For the text-containing cell, return its midpoint in (x, y) coordinate format. 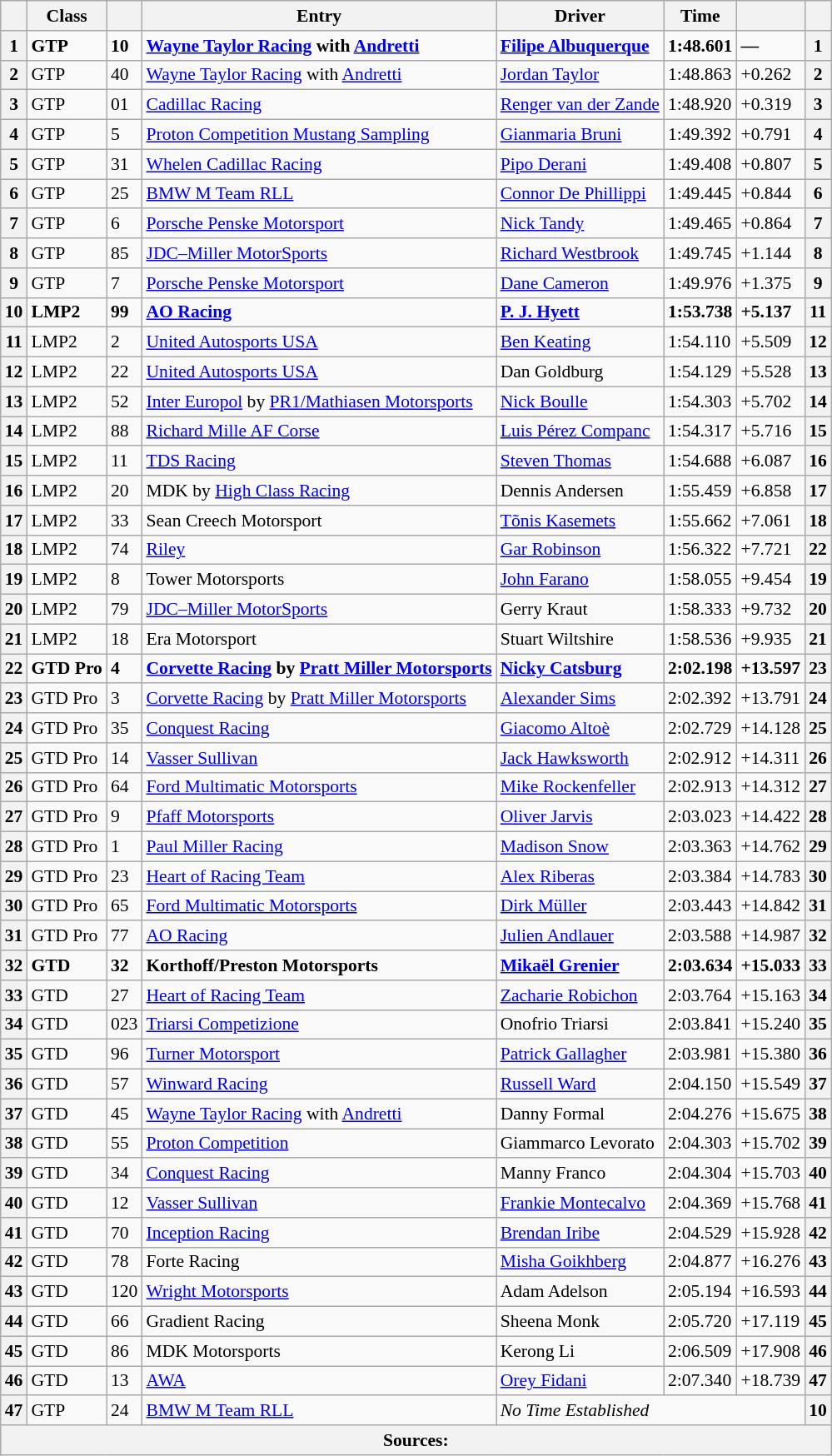
Orey Fidani (580, 1381)
+9.732 (770, 610)
1:54.688 (700, 461)
2:02.729 (700, 728)
+15.033 (770, 965)
— (770, 46)
+5.137 (770, 312)
2:06.509 (700, 1351)
+14.842 (770, 906)
+6.087 (770, 461)
Winward Racing (318, 1085)
+1.375 (770, 283)
+7.061 (770, 521)
1:56.322 (700, 550)
Frankie Montecalvo (580, 1203)
John Farano (580, 580)
Whelen Cadillac Racing (318, 164)
2:07.340 (700, 1381)
Dan Goldburg (580, 372)
88 (125, 431)
Steven Thomas (580, 461)
+15.702 (770, 1144)
+14.311 (770, 758)
Tower Motorsports (318, 580)
Jordan Taylor (580, 75)
70 (125, 1233)
2:02.912 (700, 758)
Onofrio Triarsi (580, 1025)
+15.768 (770, 1203)
74 (125, 550)
Dirk Müller (580, 906)
+0.844 (770, 194)
2:05.720 (700, 1322)
MDK by High Class Racing (318, 491)
TDS Racing (318, 461)
65 (125, 906)
2:04.529 (700, 1233)
Giammarco Levorato (580, 1144)
Danny Formal (580, 1114)
Brendan Iribe (580, 1233)
2:02.198 (700, 669)
Class (67, 16)
Manny Franco (580, 1174)
Ben Keating (580, 342)
Cadillac Racing (318, 105)
Pipo Derani (580, 164)
+15.675 (770, 1114)
Mike Rockenfeller (580, 787)
+18.739 (770, 1381)
2:04.276 (700, 1114)
Dane Cameron (580, 283)
2:04.369 (700, 1203)
64 (125, 787)
2:03.981 (700, 1055)
1:54.110 (700, 342)
Kerong Li (580, 1351)
Dennis Andersen (580, 491)
1:58.536 (700, 639)
+7.721 (770, 550)
Era Motorsport (318, 639)
023 (125, 1025)
Gar Robinson (580, 550)
+9.935 (770, 639)
99 (125, 312)
Wright Motorsports (318, 1292)
1:49.392 (700, 135)
Gianmaria Bruni (580, 135)
79 (125, 610)
85 (125, 253)
Mikaël Grenier (580, 965)
86 (125, 1351)
Sources: (416, 1440)
Proton Competition Mustang Sampling (318, 135)
Oliver Jarvis (580, 817)
+17.908 (770, 1351)
2:04.303 (700, 1144)
Turner Motorsport (318, 1055)
+15.703 (770, 1174)
Richard Westbrook (580, 253)
AWA (318, 1381)
78 (125, 1262)
+17.119 (770, 1322)
+9.454 (770, 580)
Time (700, 16)
+14.762 (770, 847)
Julien Andlauer (580, 936)
+13.791 (770, 699)
+13.597 (770, 669)
Madison Snow (580, 847)
2:02.913 (700, 787)
Richard Mille AF Corse (318, 431)
+5.528 (770, 372)
Sean Creech Motorsport (318, 521)
Stuart Wiltshire (580, 639)
2:04.304 (700, 1174)
01 (125, 105)
1:48.601 (700, 46)
66 (125, 1322)
+15.163 (770, 995)
Paul Miller Racing (318, 847)
Giacomo Altoè (580, 728)
+5.716 (770, 431)
Inter Europol by PR1/Mathiasen Motorsports (318, 401)
+0.319 (770, 105)
1:58.055 (700, 580)
+16.276 (770, 1262)
+15.549 (770, 1085)
Nick Tandy (580, 224)
Renger van der Zande (580, 105)
2:03.023 (700, 817)
2:03.363 (700, 847)
+1.144 (770, 253)
+15.928 (770, 1233)
1:53.738 (700, 312)
1:49.408 (700, 164)
Tõnis Kasemets (580, 521)
+15.380 (770, 1055)
1:49.745 (700, 253)
1:54.317 (700, 431)
Filipe Albuquerque (580, 46)
Riley (318, 550)
1:54.129 (700, 372)
+15.240 (770, 1025)
Sheena Monk (580, 1322)
P. J. Hyett (580, 312)
Misha Goikhberg (580, 1262)
2:03.588 (700, 936)
Forte Racing (318, 1262)
Pfaff Motorsports (318, 817)
Entry (318, 16)
1:54.303 (700, 401)
+6.858 (770, 491)
1:49.445 (700, 194)
+0.262 (770, 75)
+5.509 (770, 342)
+5.702 (770, 401)
No Time Established (651, 1411)
Patrick Gallagher (580, 1055)
2:03.841 (700, 1025)
Gradient Racing (318, 1322)
Zacharie Robichon (580, 995)
+14.783 (770, 876)
+14.422 (770, 817)
1:55.662 (700, 521)
2:04.877 (700, 1262)
1:48.863 (700, 75)
Proton Competition (318, 1144)
2:03.443 (700, 906)
2:02.392 (700, 699)
2:04.150 (700, 1085)
77 (125, 936)
1:49.976 (700, 283)
+14.128 (770, 728)
Jack Hawksworth (580, 758)
Alex Riberas (580, 876)
1:55.459 (700, 491)
Nick Boulle (580, 401)
Luis Pérez Companc (580, 431)
57 (125, 1085)
Alexander Sims (580, 699)
Driver (580, 16)
96 (125, 1055)
MDK Motorsports (318, 1351)
Adam Adelson (580, 1292)
1:49.465 (700, 224)
Triarsi Competizione (318, 1025)
1:58.333 (700, 610)
+0.807 (770, 164)
Connor De Phillippi (580, 194)
Nicky Catsburg (580, 669)
2:03.634 (700, 965)
2:05.194 (700, 1292)
+0.791 (770, 135)
Korthoff/Preston Motorsports (318, 965)
1:48.920 (700, 105)
2:03.764 (700, 995)
Gerry Kraut (580, 610)
120 (125, 1292)
Inception Racing (318, 1233)
Russell Ward (580, 1085)
+16.593 (770, 1292)
2:03.384 (700, 876)
+0.864 (770, 224)
+14.312 (770, 787)
52 (125, 401)
55 (125, 1144)
+14.987 (770, 936)
